From the cell containing the given text, extract its center point as [X, Y] coordinate. 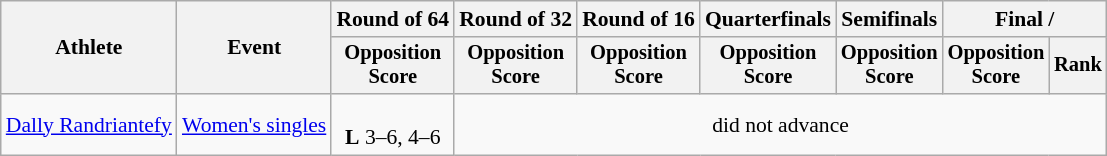
Round of 64 [392, 19]
L 3–6, 4–6 [392, 124]
Women's singles [254, 124]
Semifinals [890, 19]
Rank [1078, 66]
Quarterfinals [768, 19]
Round of 16 [638, 19]
Athlete [89, 48]
did not advance [780, 124]
Event [254, 48]
Round of 32 [516, 19]
Final / [1025, 19]
Dally Randriantefy [89, 124]
